Locate the cell with the specified text and output its (x, y) center coordinate. 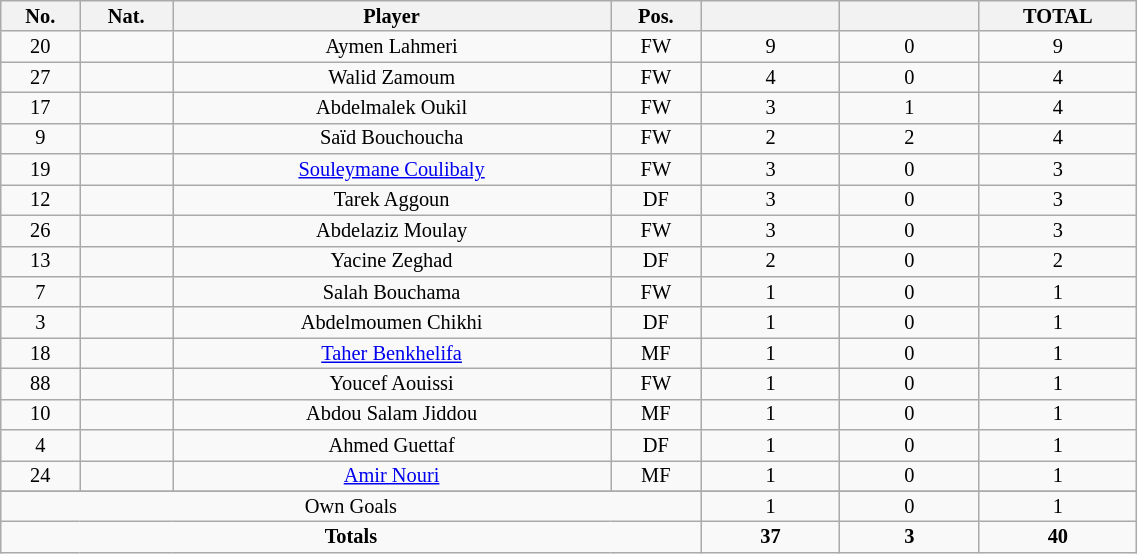
Abdelaziz Moulay (392, 230)
Tarek Aggoun (392, 200)
17 (40, 108)
Nat. (126, 16)
18 (40, 354)
Youcef Aouissi (392, 384)
Amir Nouri (392, 476)
Abdou Salam Jiddou (392, 414)
Taher Benkhelifa (392, 354)
10 (40, 414)
Saïd Bouchoucha (392, 138)
7 (40, 292)
37 (770, 538)
Yacine Zeghad (392, 262)
Souleymane Coulibaly (392, 170)
24 (40, 476)
26 (40, 230)
27 (40, 78)
Abdelmalek Oukil (392, 108)
12 (40, 200)
19 (40, 170)
Walid Zamoum (392, 78)
40 (1058, 538)
Abdelmoumen Chikhi (392, 322)
Ahmed Guettaf (392, 446)
No. (40, 16)
TOTAL (1058, 16)
Player (392, 16)
13 (40, 262)
Salah Bouchama (392, 292)
Pos. (656, 16)
Totals (351, 538)
Aymen Lahmeri (392, 46)
88 (40, 384)
Own Goals (351, 506)
20 (40, 46)
